Return the [x, y] coordinate for the center point of the cell that contains the specified text.  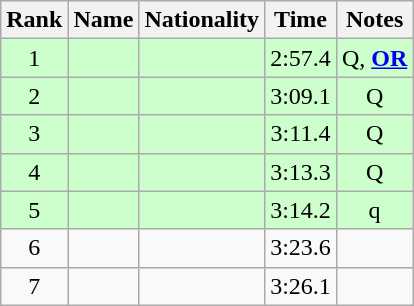
3:26.1 [301, 286]
Notes [374, 20]
3 [34, 134]
2 [34, 96]
Rank [34, 20]
1 [34, 58]
4 [34, 172]
Q, OR [374, 58]
3:23.6 [301, 248]
Nationality [202, 20]
3:14.2 [301, 210]
Name [104, 20]
5 [34, 210]
3:11.4 [301, 134]
q [374, 210]
6 [34, 248]
Time [301, 20]
3:09.1 [301, 96]
7 [34, 286]
3:13.3 [301, 172]
2:57.4 [301, 58]
